Search for the cell housing the specified text and yield its [x, y] center coordinate. 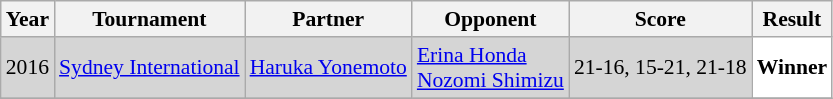
21-16, 15-21, 21-18 [660, 68]
Year [28, 19]
Score [660, 19]
Opponent [490, 19]
Tournament [150, 19]
Haruka Yonemoto [328, 68]
Result [792, 19]
Sydney International [150, 68]
Winner [792, 68]
Erina Honda Nozomi Shimizu [490, 68]
Partner [328, 19]
2016 [28, 68]
